Detect which cell encompasses the target text, then output its [x, y] center coordinate. 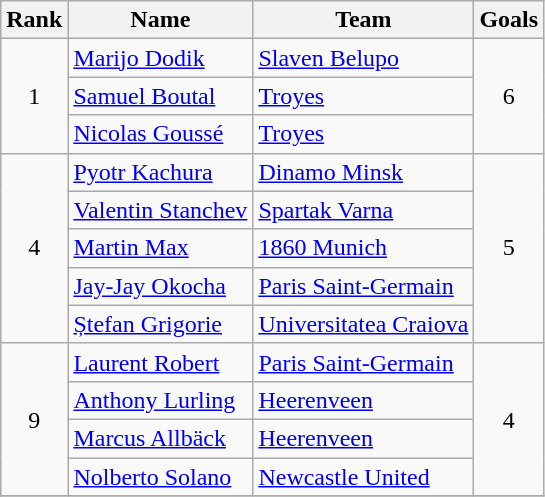
Anthony Lurling [160, 400]
Name [160, 20]
Goals [509, 20]
Newcastle United [364, 477]
Jay-Jay Okocha [160, 286]
Laurent Robert [160, 362]
9 [34, 419]
Spartak Varna [364, 210]
Team [364, 20]
1 [34, 96]
Martin Max [160, 248]
Samuel Boutal [160, 96]
1860 Munich [364, 248]
Nicolas Goussé [160, 134]
Ștefan Grigorie [160, 324]
Nolberto Solano [160, 477]
Universitatea Craiova [364, 324]
5 [509, 248]
Marcus Allbäck [160, 438]
Valentin Stanchev [160, 210]
Dinamo Minsk [364, 172]
Pyotr Kachura [160, 172]
Marijo Dodik [160, 58]
6 [509, 96]
Slaven Belupo [364, 58]
Rank [34, 20]
